Capture the cell that displays the provided text and extract its [x, y] central coordinate. 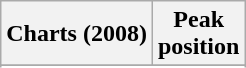
Charts (2008) [77, 34]
Peakposition [198, 34]
